Output the (x, y) coordinate of the center of the cell containing the given text.  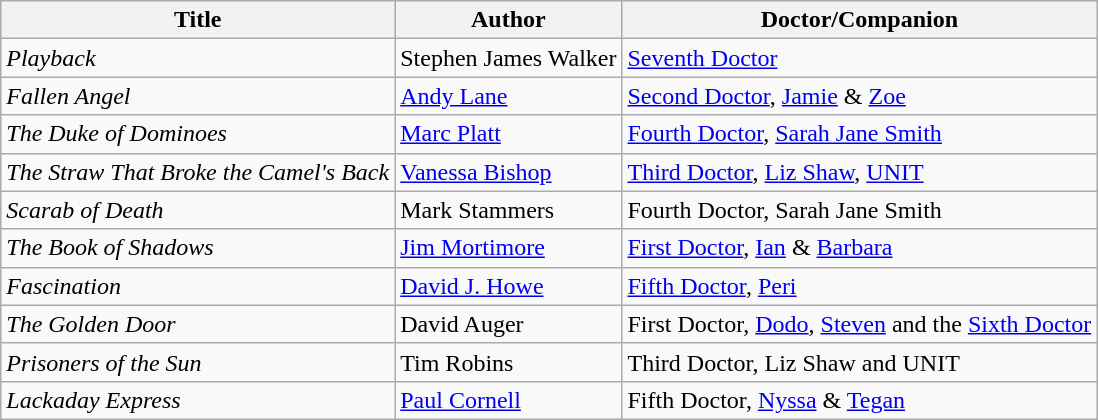
Paul Cornell (508, 400)
Second Doctor, Jamie & Zoe (860, 96)
Third Doctor, Liz Shaw, UNIT (860, 172)
Title (198, 20)
Third Doctor, Liz Shaw and UNIT (860, 362)
Prisoners of the Sun (198, 362)
The Duke of Dominoes (198, 134)
Marc Platt (508, 134)
Andy Lane (508, 96)
David J. Howe (508, 286)
First Doctor, Ian & Barbara (860, 248)
The Book of Shadows (198, 248)
Jim Mortimore (508, 248)
The Straw That Broke the Camel's Back (198, 172)
Author (508, 20)
Doctor/Companion (860, 20)
Fifth Doctor, Nyssa & Tegan (860, 400)
Fascination (198, 286)
Scarab of Death (198, 210)
Vanessa Bishop (508, 172)
David Auger (508, 324)
Lackaday Express (198, 400)
Mark Stammers (508, 210)
Fifth Doctor, Peri (860, 286)
First Doctor, Dodo, Steven and the Sixth Doctor (860, 324)
Tim Robins (508, 362)
Seventh Doctor (860, 58)
Stephen James Walker (508, 58)
Fallen Angel (198, 96)
Playback (198, 58)
The Golden Door (198, 324)
